Identify which cell holds the provided text, then report its [X, Y] central coordinate. 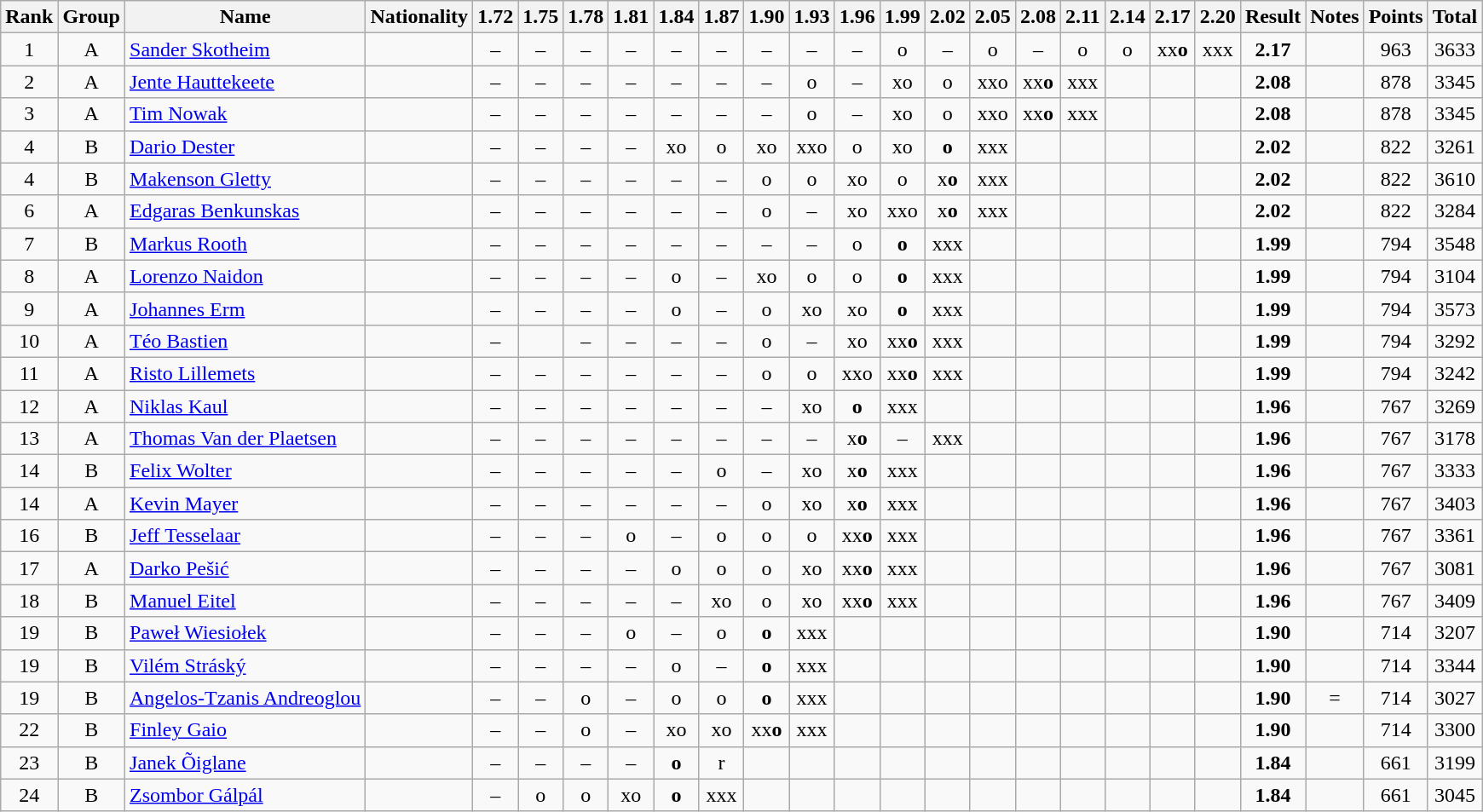
1.75 [540, 17]
1.78 [586, 17]
8 [29, 276]
Total [1455, 17]
3199 [1455, 763]
1.72 [496, 17]
23 [29, 763]
Jeff Tesselaar [245, 536]
3633 [1455, 49]
3284 [1455, 211]
3045 [1455, 795]
12 [29, 406]
18 [29, 601]
3 [29, 114]
Darko Pešić [245, 568]
Points [1396, 17]
3361 [1455, 536]
Finley Gaio [245, 730]
13 [29, 439]
Makenson Gletty [245, 179]
3610 [1455, 179]
Dario Dester [245, 147]
Kevin Mayer [245, 504]
Felix Wolter [245, 471]
2 [29, 82]
24 [29, 795]
1.87 [721, 17]
1.81 [631, 17]
Jente Hauttekeete [245, 82]
17 [29, 568]
3081 [1455, 568]
16 [29, 536]
3027 [1455, 698]
3573 [1455, 308]
Téo Bastien [245, 341]
Niklas Kaul [245, 406]
Nationality [419, 17]
1 [29, 49]
3344 [1455, 665]
Name [245, 17]
3333 [1455, 471]
Result [1272, 17]
22 [29, 730]
r [721, 763]
3178 [1455, 439]
1.93 [811, 17]
3300 [1455, 730]
Markus Rooth [245, 244]
6 [29, 211]
Group [92, 17]
Notes [1335, 17]
3403 [1455, 504]
Sander Skotheim [245, 49]
Manuel Eitel [245, 601]
2.11 [1082, 17]
3261 [1455, 147]
3104 [1455, 276]
963 [1396, 49]
2.05 [992, 17]
Lorenzo Naidon [245, 276]
Paweł Wiesiołek [245, 633]
Vilém Stráský [245, 665]
= [1335, 698]
9 [29, 308]
Angelos-Tzanis Andreoglou [245, 698]
Zsombor Gálpál [245, 795]
Risto Lillemets [245, 373]
3207 [1455, 633]
7 [29, 244]
Rank [29, 17]
3409 [1455, 601]
Tim Nowak [245, 114]
2.14 [1127, 17]
3548 [1455, 244]
Edgaras Benkunskas [245, 211]
10 [29, 341]
2.20 [1217, 17]
11 [29, 373]
3292 [1455, 341]
Thomas Van der Plaetsen [245, 439]
3242 [1455, 373]
Janek Õiglane [245, 763]
3269 [1455, 406]
Johannes Erm [245, 308]
